Output the [x, y] coordinate of the center of the cell containing the given text.  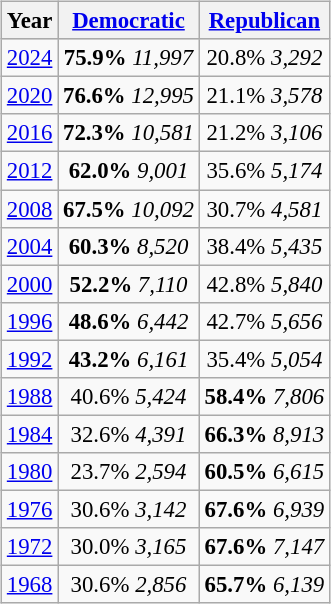
1996 [30, 321]
21.2% 3,106 [264, 133]
52.2% 7,110 [129, 284]
1984 [30, 434]
1992 [30, 359]
2000 [30, 284]
2012 [30, 171]
67.6% 6,939 [264, 509]
2016 [30, 133]
1968 [30, 584]
75.9% 11,997 [129, 58]
43.2% 6,161 [129, 359]
2004 [30, 246]
30.6% 3,142 [129, 509]
1976 [30, 509]
40.6% 5,424 [129, 396]
Republican [264, 21]
66.3% 8,913 [264, 434]
60.3% 8,520 [129, 246]
30.0% 3,165 [129, 547]
67.6% 7,147 [264, 547]
1972 [30, 547]
Year [30, 21]
42.7% 5,656 [264, 321]
35.6% 5,174 [264, 171]
76.6% 12,995 [129, 96]
1980 [30, 472]
30.7% 4,581 [264, 209]
42.8% 5,840 [264, 284]
1988 [30, 396]
20.8% 3,292 [264, 58]
35.4% 5,054 [264, 359]
30.6% 2,856 [129, 584]
21.1% 3,578 [264, 96]
2008 [30, 209]
32.6% 4,391 [129, 434]
58.4% 7,806 [264, 396]
67.5% 10,092 [129, 209]
38.4% 5,435 [264, 246]
2020 [30, 96]
48.6% 6,442 [129, 321]
65.7% 6,139 [264, 584]
2024 [30, 58]
60.5% 6,615 [264, 472]
62.0% 9,001 [129, 171]
23.7% 2,594 [129, 472]
Democratic [129, 21]
72.3% 10,581 [129, 133]
